Provide the (x, y) coordinate of the cell's center where the given text is located.  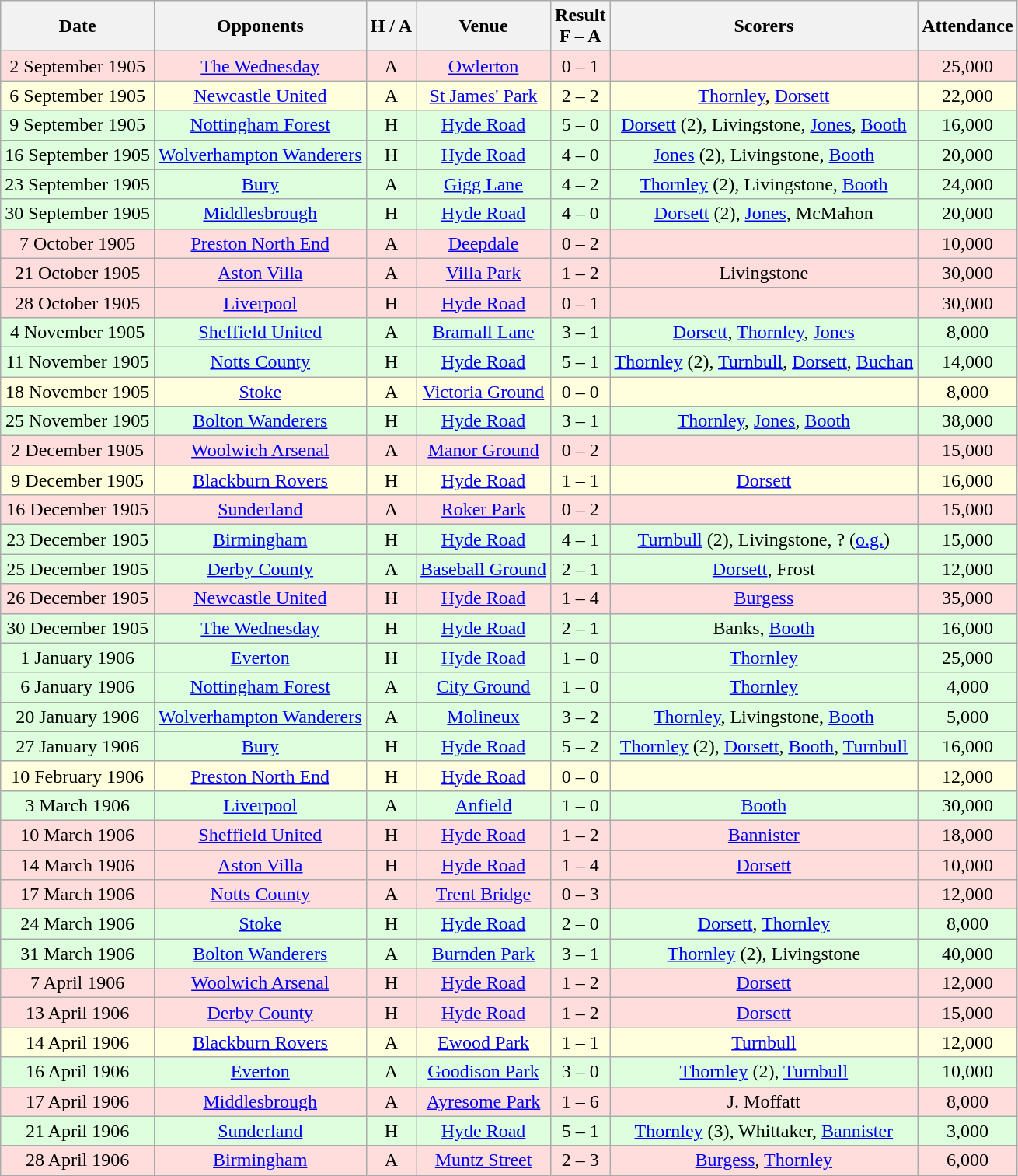
Thornley (2), Livingstone, Booth (764, 184)
28 April 1906 (78, 1160)
21 October 1905 (78, 273)
28 October 1905 (78, 302)
Muntz Street (483, 1160)
Victoria Ground (483, 391)
11 November 1905 (78, 361)
2 – 2 (580, 96)
Bramall Lane (483, 332)
5,000 (967, 717)
7 October 1905 (78, 243)
23 September 1905 (78, 184)
Date (78, 26)
3 March 1906 (78, 805)
Thornley (2), Livingstone (764, 954)
1 – 6 (580, 1101)
4 – 2 (580, 184)
10 February 1906 (78, 776)
13 April 1906 (78, 1013)
27 January 1906 (78, 746)
Booth (764, 805)
Burnden Park (483, 954)
16 April 1906 (78, 1072)
J. Moffatt (764, 1101)
17 April 1906 (78, 1101)
9 December 1905 (78, 480)
4 November 1905 (78, 332)
Baseball Ground (483, 569)
Gigg Lane (483, 184)
Trent Bridge (483, 895)
5 – 2 (580, 746)
Deepdale (483, 243)
Dorsett (2), Jones, McMahon (764, 214)
2 – 3 (580, 1160)
Venue (483, 26)
Thornley (3), Whittaker, Bannister (764, 1131)
Thornley (2), Turnbull, Dorsett, Buchan (764, 361)
Ayresome Park (483, 1101)
Goodison Park (483, 1072)
24,000 (967, 184)
Bannister (764, 835)
14,000 (967, 361)
2 September 1905 (78, 66)
20 January 1906 (78, 717)
14 April 1906 (78, 1042)
Manor Ground (483, 451)
Dorsett, Frost (764, 569)
22,000 (967, 96)
Roker Park (483, 510)
14 March 1906 (78, 865)
Thornley, Dorsett (764, 96)
4,000 (967, 687)
Livingstone (764, 273)
Banks, Booth (764, 628)
6 January 1906 (78, 687)
40,000 (967, 954)
Thornley (2), Dorsett, Booth, Turnbull (764, 746)
35,000 (967, 598)
7 April 1906 (78, 983)
Burgess, Thornley (764, 1160)
Anfield (483, 805)
30 December 1905 (78, 628)
Burgess (764, 598)
21 April 1906 (78, 1131)
5 – 0 (580, 125)
18 November 1905 (78, 391)
Turnbull (764, 1042)
18,000 (967, 835)
Jones (2), Livingstone, Booth (764, 155)
Ewood Park (483, 1042)
17 March 1906 (78, 895)
Owlerton (483, 66)
Turnbull (2), Livingstone, ? (o.g.) (764, 539)
23 December 1905 (78, 539)
Thornley, Livingstone, Booth (764, 717)
Villa Park (483, 273)
Thornley (2), Turnbull (764, 1072)
26 December 1905 (78, 598)
2 – 0 (580, 924)
Scorers (764, 26)
Thornley, Jones, Booth (764, 421)
Dorsett (2), Livingstone, Jones, Booth (764, 125)
4 – 1 (580, 539)
Molineux (483, 717)
9 September 1905 (78, 125)
24 March 1906 (78, 924)
25 December 1905 (78, 569)
3 – 2 (580, 717)
1 January 1906 (78, 658)
Dorsett, Thornley (764, 924)
16 September 1905 (78, 155)
30 September 1905 (78, 214)
16 December 1905 (78, 510)
6 September 1905 (78, 96)
38,000 (967, 421)
31 March 1906 (78, 954)
Dorsett, Thornley, Jones (764, 332)
H / A (391, 26)
2 December 1905 (78, 451)
10 March 1906 (78, 835)
ResultF – A (580, 26)
St James' Park (483, 96)
City Ground (483, 687)
3 – 0 (580, 1072)
6,000 (967, 1160)
Attendance (967, 26)
3,000 (967, 1131)
25 November 1905 (78, 421)
0 – 3 (580, 895)
Opponents (260, 26)
